Detect which cell encompasses the target text, then output its [x, y] center coordinate. 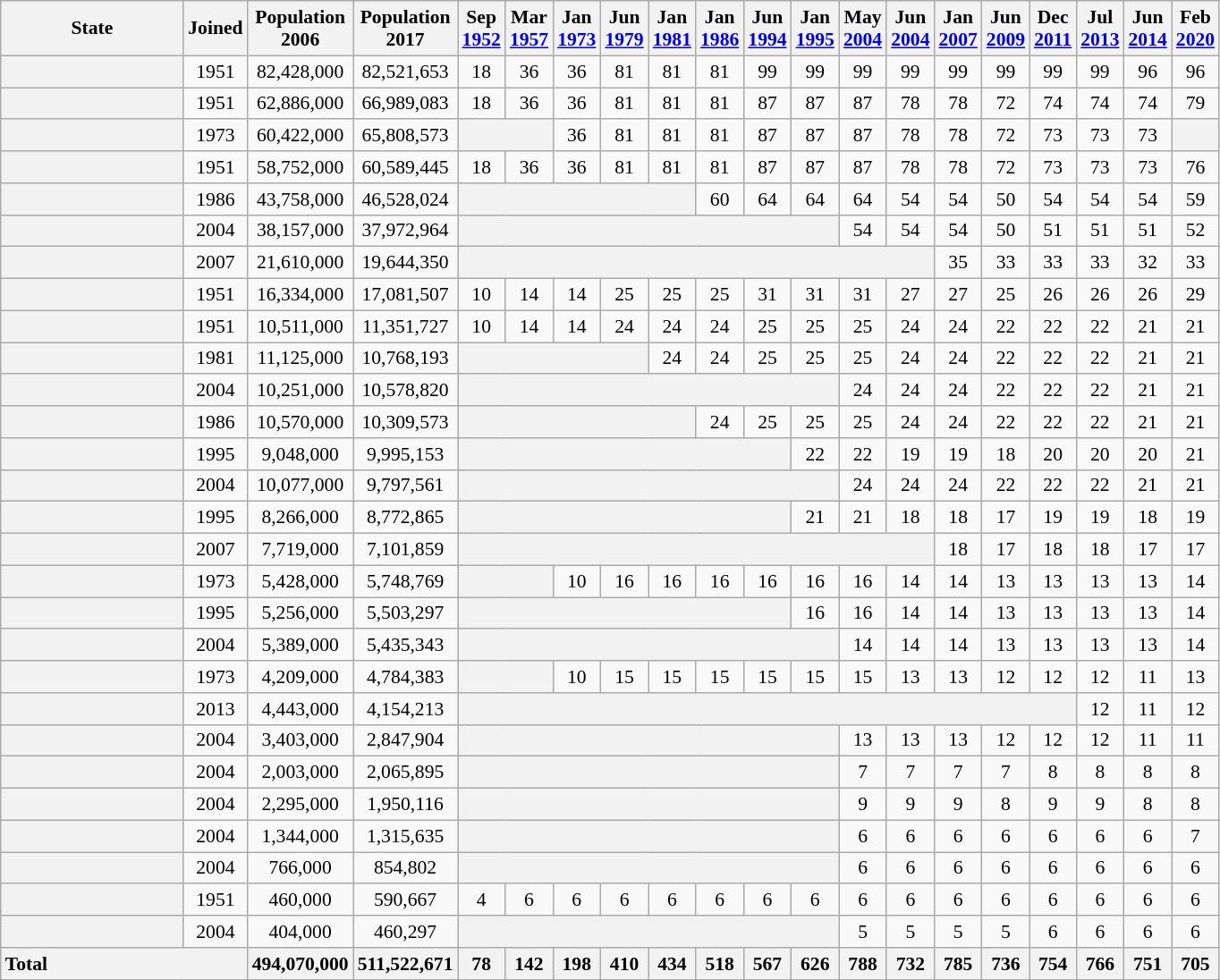
Jul2013 [1100, 29]
518 [719, 964]
434 [673, 964]
2,003,000 [301, 773]
Jan1986 [719, 29]
76 [1195, 167]
11,351,727 [406, 326]
2,847,904 [406, 740]
626 [816, 964]
142 [530, 964]
38,157,000 [301, 231]
60,422,000 [301, 136]
567 [767, 964]
11,125,000 [301, 359]
Jan1995 [816, 29]
3,403,000 [301, 740]
19,644,350 [406, 263]
Mar1957 [530, 29]
Jun1979 [624, 29]
9,995,153 [406, 454]
511,522,671 [406, 964]
60 [719, 199]
732 [911, 964]
7,719,000 [301, 550]
8,266,000 [301, 518]
705 [1195, 964]
62,886,000 [301, 104]
37,972,964 [406, 231]
Population2017 [406, 29]
10,251,000 [301, 391]
Joined [215, 29]
494,070,000 [301, 964]
21,610,000 [301, 263]
Dec2011 [1053, 29]
Jun2004 [911, 29]
10,578,820 [406, 391]
35 [957, 263]
590,667 [406, 900]
2,065,895 [406, 773]
5,428,000 [301, 581]
1,344,000 [301, 836]
10,570,000 [301, 422]
1981 [215, 359]
854,802 [406, 868]
7,101,859 [406, 550]
1,950,116 [406, 805]
5,435,343 [406, 646]
17,081,507 [406, 295]
43,758,000 [301, 199]
4,209,000 [301, 677]
58,752,000 [301, 167]
10,077,000 [301, 486]
788 [862, 964]
Jan2007 [957, 29]
65,808,573 [406, 136]
82,428,000 [301, 72]
198 [576, 964]
59 [1195, 199]
Total [124, 964]
8,772,865 [406, 518]
10,309,573 [406, 422]
16,334,000 [301, 295]
5,748,769 [406, 581]
79 [1195, 104]
404,000 [301, 932]
Jun2009 [1005, 29]
Jun1994 [767, 29]
2013 [215, 709]
46,528,024 [406, 199]
751 [1148, 964]
Feb2020 [1195, 29]
460,297 [406, 932]
State [93, 29]
29 [1195, 295]
9,797,561 [406, 486]
Jun2014 [1148, 29]
460,000 [301, 900]
4 [481, 900]
May2004 [862, 29]
Jan1981 [673, 29]
736 [1005, 964]
1,315,635 [406, 836]
2,295,000 [301, 805]
Sep1952 [481, 29]
32 [1148, 263]
4,784,383 [406, 677]
5,503,297 [406, 613]
785 [957, 964]
60,589,445 [406, 167]
9,048,000 [301, 454]
766 [1100, 964]
766,000 [301, 868]
10,768,193 [406, 359]
5,389,000 [301, 646]
5,256,000 [301, 613]
Jan1973 [576, 29]
4,154,213 [406, 709]
754 [1053, 964]
4,443,000 [301, 709]
Population2006 [301, 29]
66,989,083 [406, 104]
410 [624, 964]
10,511,000 [301, 326]
82,521,653 [406, 72]
52 [1195, 231]
